From the cell containing the given text, extract its center point as (X, Y) coordinate. 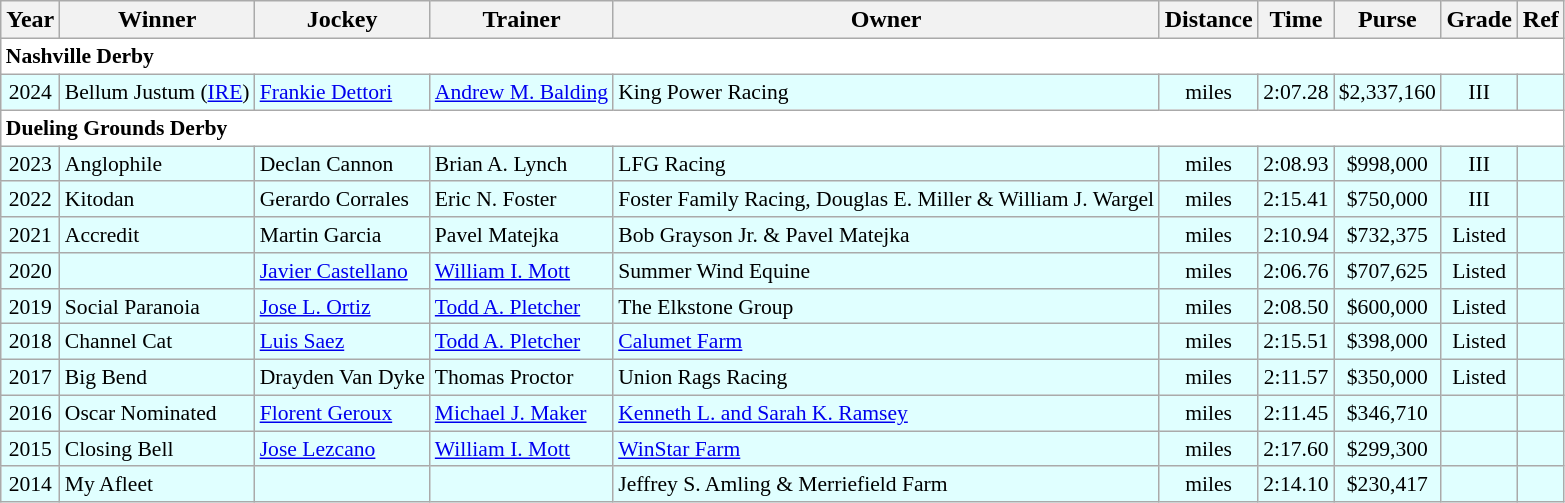
$398,000 (1388, 342)
2:15.41 (1296, 199)
$732,375 (1388, 235)
Ref (1540, 20)
Drayden Van Dyke (342, 377)
$750,000 (1388, 199)
2:06.76 (1296, 271)
Bob Grayson Jr. & Pavel Matejka (886, 235)
Brian A. Lynch (522, 164)
Foster Family Racing, Douglas E. Miller & William J. Wargel (886, 199)
Declan Cannon (342, 164)
Michael J. Maker (522, 413)
2:14.10 (1296, 484)
Kitodan (158, 199)
Distance (1208, 20)
Jose L. Ortiz (342, 306)
Trainer (522, 20)
2024 (30, 92)
$600,000 (1388, 306)
Big Bend (158, 377)
Florent Geroux (342, 413)
2:10.94 (1296, 235)
Kenneth L. and Sarah K. Ramsey (886, 413)
Jockey (342, 20)
King Power Racing (886, 92)
$2,337,160 (1388, 92)
2019 (30, 306)
Oscar Nominated (158, 413)
2018 (30, 342)
Purse (1388, 20)
Owner (886, 20)
Grade (1479, 20)
Dueling Grounds Derby (783, 128)
Summer Wind Equine (886, 271)
$299,300 (1388, 449)
Andrew M. Balding (522, 92)
Frankie Dettori (342, 92)
2023 (30, 164)
Closing Bell (158, 449)
Anglophile (158, 164)
2:08.93 (1296, 164)
2:07.28 (1296, 92)
Time (1296, 20)
$230,417 (1388, 484)
Pavel Matejka (522, 235)
2:11.57 (1296, 377)
2015 (30, 449)
Gerardo Corrales (342, 199)
Eric N. Foster (522, 199)
2:08.50 (1296, 306)
My Afleet (158, 484)
Winner (158, 20)
$998,000 (1388, 164)
Jose Lezcano (342, 449)
2020 (30, 271)
Social Paranoia (158, 306)
LFG Racing (886, 164)
Calumet Farm (886, 342)
Nashville Derby (783, 57)
2014 (30, 484)
$707,625 (1388, 271)
Javier Castellano (342, 271)
Accredit (158, 235)
Luis Saez (342, 342)
Jeffrey S. Amling & Merriefield Farm (886, 484)
Year (30, 20)
2022 (30, 199)
$350,000 (1388, 377)
Bellum Justum (IRE) (158, 92)
Martin Garcia (342, 235)
Thomas Proctor (522, 377)
2021 (30, 235)
WinStar Farm (886, 449)
Channel Cat (158, 342)
2016 (30, 413)
$346,710 (1388, 413)
The Elkstone Group (886, 306)
2:15.51 (1296, 342)
2:11.45 (1296, 413)
2:17.60 (1296, 449)
2017 (30, 377)
Union Rags Racing (886, 377)
